Return the [X, Y] coordinate for the center point of the cell that contains the specified text.  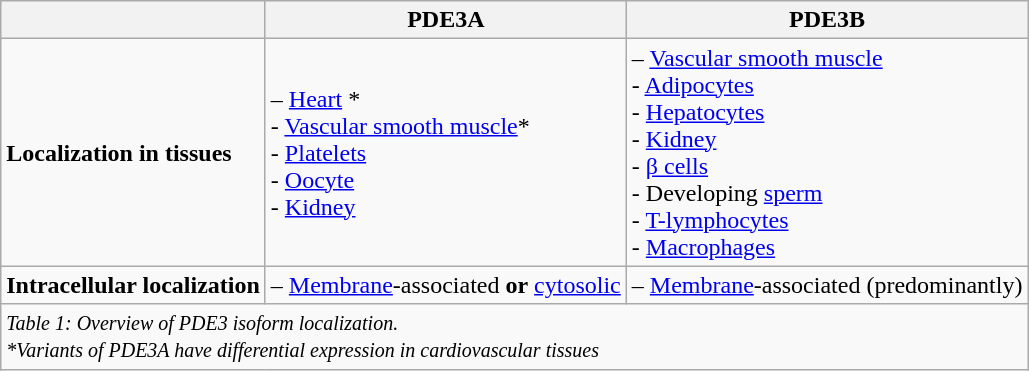
– Vascular smooth muscle- Adipocytes- Hepatocytes- Kidney- β cells- Developing sperm- T-lymphocytes- Macrophages [827, 152]
PDE3A [446, 20]
Intracellular localization [134, 285]
– Heart *- Vascular smooth muscle*- Platelets- Oocyte- Kidney [446, 152]
Localization in tissues [134, 152]
– Membrane-associated (predominantly) [827, 285]
PDE3B [827, 20]
– Membrane-associated or cytosolic [446, 285]
Table 1: Overview of PDE3 isoform localization.*Variants of PDE3A have differential expression in cardiovascular tissues [514, 336]
